From the cell containing the given text, extract its center point as [X, Y] coordinate. 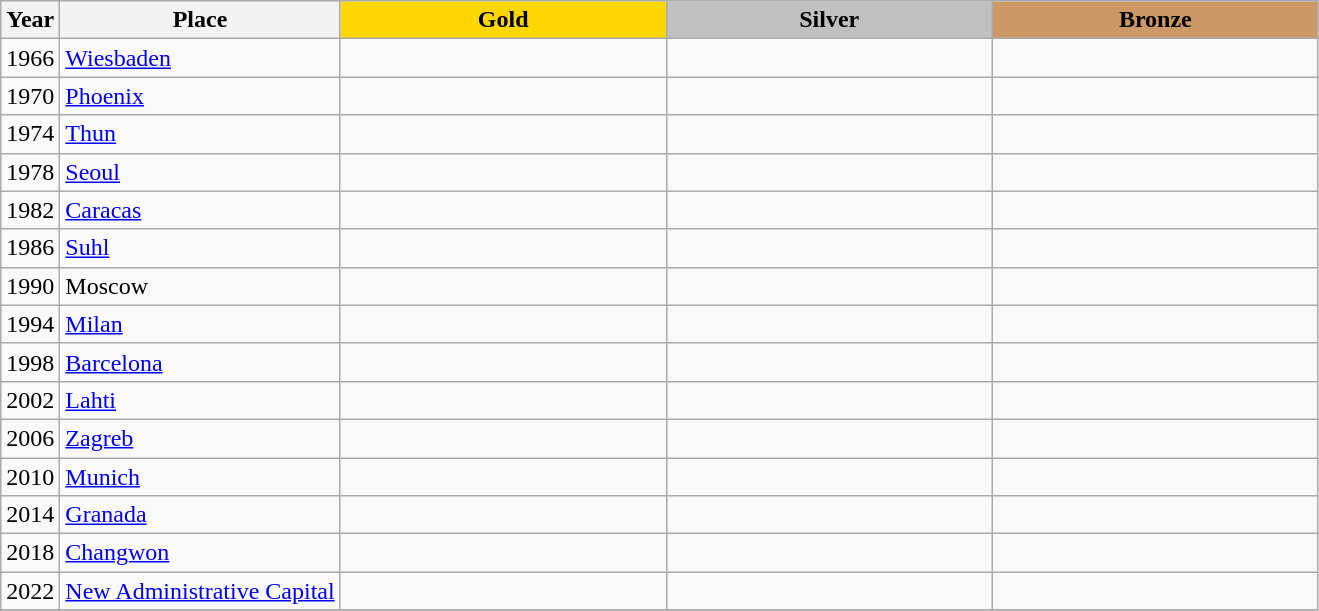
Silver [829, 20]
Granada [200, 515]
Caracas [200, 210]
2018 [30, 553]
1978 [30, 172]
Phoenix [200, 96]
1966 [30, 58]
Moscow [200, 286]
Bronze [1155, 20]
2010 [30, 477]
Zagreb [200, 438]
New Administrative Capital [200, 591]
Gold [503, 20]
1982 [30, 210]
Thun [200, 134]
1994 [30, 324]
Year [30, 20]
2002 [30, 400]
Changwon [200, 553]
1974 [30, 134]
Milan [200, 324]
1998 [30, 362]
1970 [30, 96]
Suhl [200, 248]
Barcelona [200, 362]
Munich [200, 477]
1986 [30, 248]
Seoul [200, 172]
Wiesbaden [200, 58]
1990 [30, 286]
2022 [30, 591]
Lahti [200, 400]
2014 [30, 515]
2006 [30, 438]
Place [200, 20]
